Identify which cell holds the provided text, then report its [x, y] central coordinate. 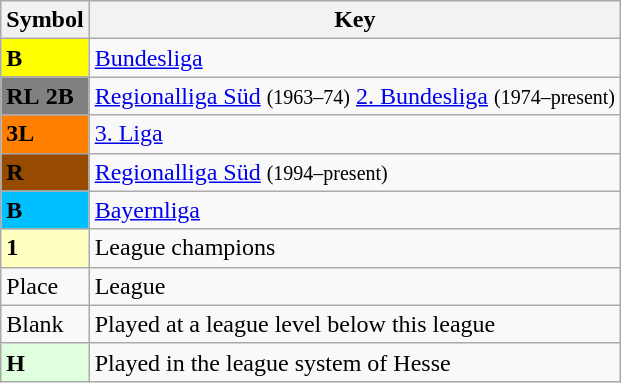
League champions [354, 248]
1 [45, 248]
Played at a league level below this league [354, 324]
Bayernliga [354, 210]
Regionalliga Süd (1994–present) [354, 172]
3L [45, 134]
Place [45, 286]
H [45, 362]
Regionalliga Süd (1963–74) 2. Bundesliga (1974–present) [354, 96]
RL 2B [45, 96]
Blank [45, 324]
3. Liga [354, 134]
Key [354, 20]
Bundesliga [354, 58]
League [354, 286]
R [45, 172]
Played in the league system of Hesse [354, 362]
Symbol [45, 20]
